Search for the cell housing the specified text and yield its [x, y] center coordinate. 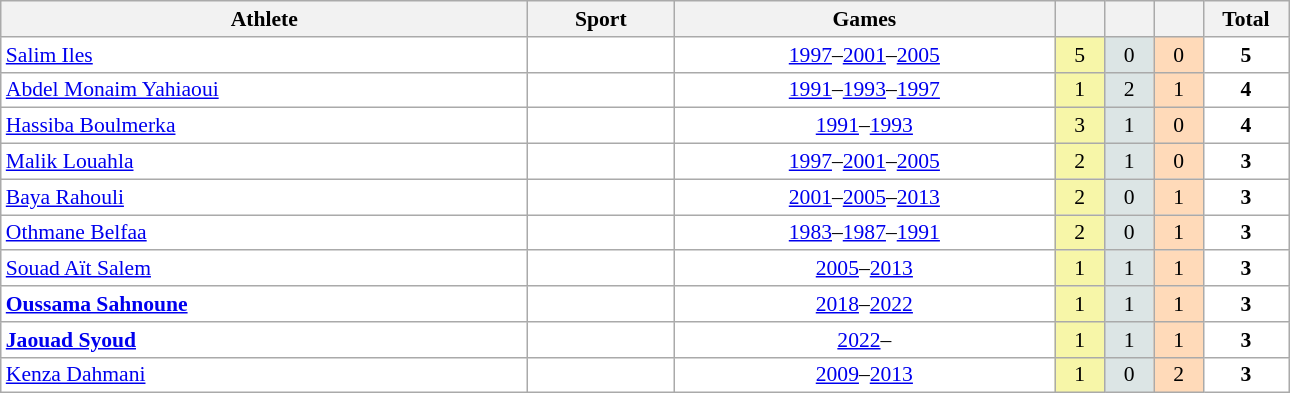
Baya Rahouli [264, 197]
1991–1993–1997 [864, 90]
Oussama Sahnoune [264, 304]
Jaouad Syoud [264, 340]
Sport [601, 19]
1983–1987–1991 [864, 233]
Othmane Belfaa [264, 233]
Hassiba Boulmerka [264, 126]
Games [864, 19]
Kenza Dahmani [264, 375]
2009–2013 [864, 375]
Salim Iles [264, 55]
2005–2013 [864, 269]
Total [1246, 19]
2022– [864, 340]
Abdel Monaim Yahiaoui [264, 90]
Souad Aït Salem [264, 269]
2018–2022 [864, 304]
Athlete [264, 19]
Malik Louahla [264, 162]
1991–1993 [864, 126]
2001–2005–2013 [864, 197]
